For the text-containing cell, return its midpoint in [X, Y] coordinate format. 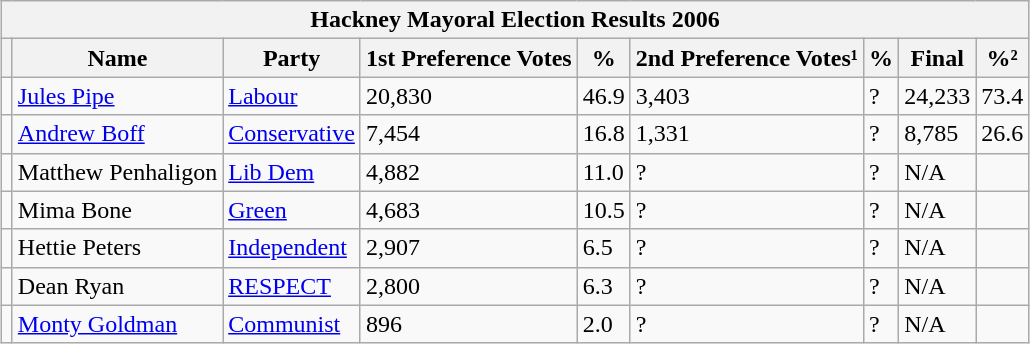
1,331 [746, 134]
46.9 [604, 96]
Lib Dem [292, 172]
6.5 [604, 248]
2,907 [468, 248]
Andrew Boff [117, 134]
16.8 [604, 134]
Green [292, 210]
2.0 [604, 324]
2nd Preference Votes¹ [746, 58]
1st Preference Votes [468, 58]
7,454 [468, 134]
24,233 [938, 96]
Matthew Penhaligon [117, 172]
10.5 [604, 210]
Monty Goldman [117, 324]
6.3 [604, 286]
26.6 [1002, 134]
Hettie Peters [117, 248]
Party [292, 58]
20,830 [468, 96]
Name [117, 58]
Jules Pipe [117, 96]
RESPECT [292, 286]
Final [938, 58]
Conservative [292, 134]
4,882 [468, 172]
%² [1002, 58]
4,683 [468, 210]
3,403 [746, 96]
Dean Ryan [117, 286]
2,800 [468, 286]
Communist [292, 324]
11.0 [604, 172]
896 [468, 324]
Independent [292, 248]
Labour [292, 96]
8,785 [938, 134]
Hackney Mayoral Election Results 2006 [515, 20]
73.4 [1002, 96]
Mima Bone [117, 210]
